For the text-containing cell, return its midpoint in (X, Y) coordinate format. 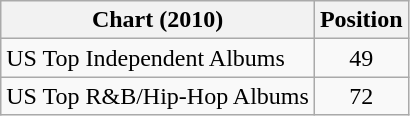
49 (361, 58)
Chart (2010) (158, 20)
72 (361, 96)
US Top R&B/Hip-Hop Albums (158, 96)
Position (361, 20)
US Top Independent Albums (158, 58)
